Determine the [x, y] coordinate at the center of the cell enclosing the given text.  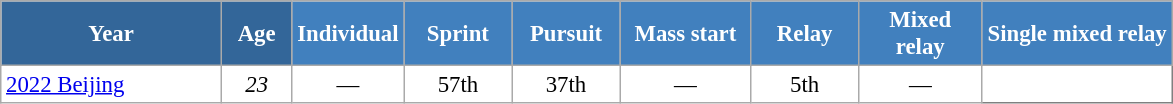
Mass start [686, 34]
37th [566, 85]
5th [805, 85]
57th [458, 85]
Mixed relay [920, 34]
Pursuit [566, 34]
23 [256, 85]
Individual [348, 34]
Age [256, 34]
2022 Beijing [112, 85]
Single mixed relay [1078, 34]
Year [112, 34]
Sprint [458, 34]
Relay [805, 34]
